Scan for the cell matching the given text and deliver its (X, Y) coordinate at center. 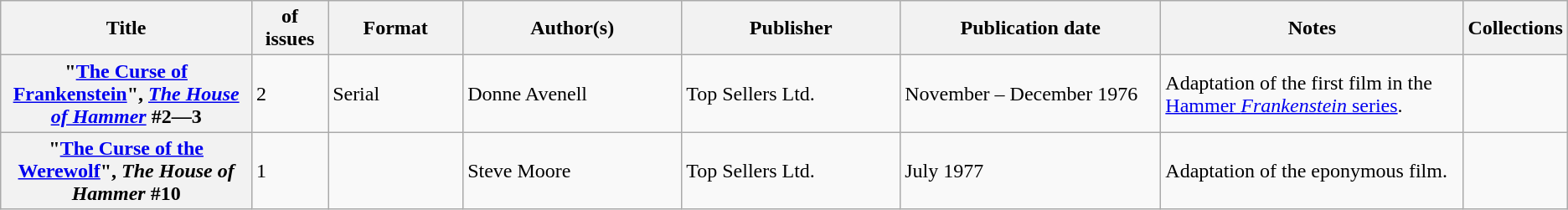
Publisher (791, 28)
Adaptation of the first film in the Hammer Frankenstein series. (1312, 94)
1 (290, 171)
"The Curse of the Werewolf", The House of Hammer #10 (126, 171)
Steve Moore (573, 171)
"The Curse of Frankenstein", The House of Hammer #2—3 (126, 94)
Serial (395, 94)
Adaptation of the eponymous film. (1312, 171)
Format (395, 28)
2 (290, 94)
July 1977 (1030, 171)
Title (126, 28)
Notes (1312, 28)
Donne Avenell (573, 94)
Collections (1515, 28)
November – December 1976 (1030, 94)
Publication date (1030, 28)
Author(s) (573, 28)
of issues (290, 28)
